Scan for the cell matching the given text and deliver its (x, y) coordinate at center. 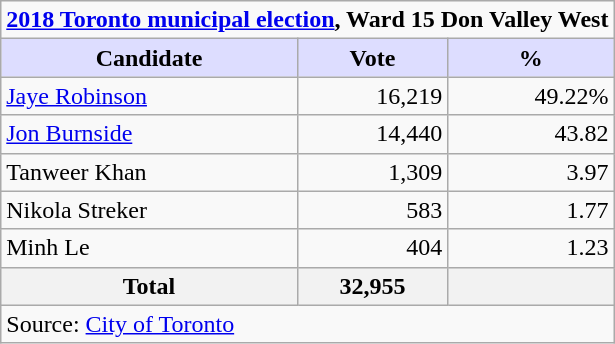
49.22% (531, 96)
14,440 (372, 134)
404 (372, 248)
Candidate (149, 58)
Nikola Streker (149, 210)
Jaye Robinson (149, 96)
3.97 (531, 172)
Jon Burnside (149, 134)
Total (149, 286)
Vote (372, 58)
1,309 (372, 172)
16,219 (372, 96)
2018 Toronto municipal election, Ward 15 Don Valley West (308, 20)
Tanweer Khan (149, 172)
% (531, 58)
43.82 (531, 134)
1.23 (531, 248)
583 (372, 210)
32,955 (372, 286)
Source: City of Toronto (308, 324)
1.77 (531, 210)
Minh Le (149, 248)
